Detect which cell encompasses the target text, then output its (X, Y) center coordinate. 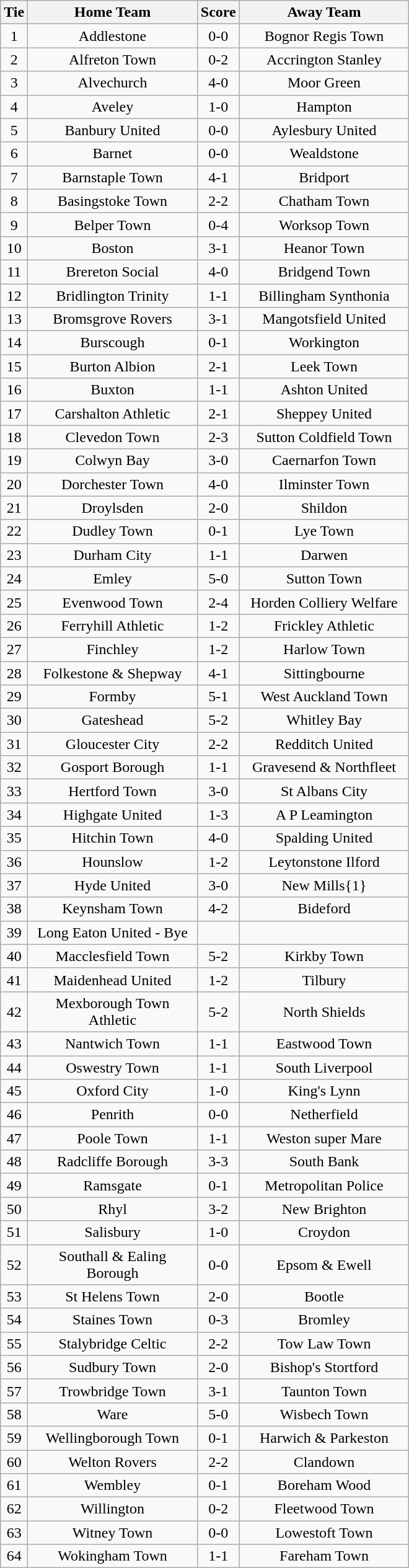
39 (14, 932)
56 (14, 1367)
55 (14, 1344)
35 (14, 838)
30 (14, 720)
Radcliffe Borough (113, 1162)
Durham City (113, 555)
New Mills{1} (324, 885)
Folkestone & Shepway (113, 673)
57 (14, 1391)
Droylsden (113, 508)
17 (14, 414)
Salisbury (113, 1233)
33 (14, 791)
Buxton (113, 390)
28 (14, 673)
Ilminster Town (324, 484)
Addlestone (113, 36)
25 (14, 602)
Away Team (324, 12)
Bootle (324, 1296)
Kirkby Town (324, 956)
Metropolitan Police (324, 1185)
Workington (324, 343)
Oxford City (113, 1091)
Dudley Town (113, 531)
Shildon (324, 508)
47 (14, 1138)
38 (14, 909)
31 (14, 744)
Epsom & Ewell (324, 1265)
Rhyl (113, 1209)
Leytonstone Ilford (324, 862)
40 (14, 956)
Clevedon Town (113, 437)
15 (14, 366)
Barnet (113, 154)
36 (14, 862)
29 (14, 697)
Sheppey United (324, 414)
Fleetwood Town (324, 1509)
3 (14, 83)
2 (14, 60)
23 (14, 555)
Poole Town (113, 1138)
Maidenhead United (113, 980)
59 (14, 1438)
Whitley Bay (324, 720)
New Brighton (324, 1209)
Harlow Town (324, 649)
64 (14, 1556)
51 (14, 1233)
Ramsgate (113, 1185)
9 (14, 224)
16 (14, 390)
Darwen (324, 555)
34 (14, 815)
44 (14, 1067)
Ware (113, 1414)
Wembley (113, 1486)
Emley (113, 578)
Hyde United (113, 885)
63 (14, 1533)
Chatham Town (324, 201)
Leek Town (324, 366)
4 (14, 107)
Wellingborough Town (113, 1438)
South Liverpool (324, 1067)
12 (14, 296)
Aveley (113, 107)
Finchley (113, 649)
Highgate United (113, 815)
Alvechurch (113, 83)
5-1 (218, 697)
Southall & Ealing Borough (113, 1265)
Lowestoft Town (324, 1533)
Sittingbourne (324, 673)
14 (14, 343)
27 (14, 649)
Lye Town (324, 531)
Banbury United (113, 130)
Colwyn Bay (113, 461)
Wisbech Town (324, 1414)
Basingstoke Town (113, 201)
Heanor Town (324, 248)
A P Leamington (324, 815)
3-3 (218, 1162)
Boston (113, 248)
Burscough (113, 343)
21 (14, 508)
Gloucester City (113, 744)
Netherfield (324, 1115)
Penrith (113, 1115)
10 (14, 248)
Mangotsfield United (324, 319)
Bishop's Stortford (324, 1367)
43 (14, 1043)
Burton Albion (113, 366)
Hertford Town (113, 791)
Bridgend Town (324, 272)
Gravesend & Northfleet (324, 768)
Billingham Synthonia (324, 296)
Boreham Wood (324, 1486)
42 (14, 1012)
26 (14, 626)
Hitchin Town (113, 838)
Carshalton Athletic (113, 414)
61 (14, 1486)
Oswestry Town (113, 1067)
49 (14, 1185)
0-4 (218, 224)
Tow Law Town (324, 1344)
Taunton Town (324, 1391)
Formby (113, 697)
20 (14, 484)
Tilbury (324, 980)
Frickley Athletic (324, 626)
13 (14, 319)
2-4 (218, 602)
Croydon (324, 1233)
62 (14, 1509)
24 (14, 578)
St Albans City (324, 791)
1 (14, 36)
Barnstaple Town (113, 177)
Harwich & Parkeston (324, 1438)
2-3 (218, 437)
60 (14, 1461)
4-2 (218, 909)
South Bank (324, 1162)
Bridlington Trinity (113, 296)
Spalding United (324, 838)
Aylesbury United (324, 130)
18 (14, 437)
Eastwood Town (324, 1043)
Weston super Mare (324, 1138)
Dorchester Town (113, 484)
Redditch United (324, 744)
Sutton Coldfield Town (324, 437)
Wealdstone (324, 154)
37 (14, 885)
5 (14, 130)
Macclesfield Town (113, 956)
7 (14, 177)
11 (14, 272)
Belper Town (113, 224)
Witney Town (113, 1533)
6 (14, 154)
Bideford (324, 909)
Sudbury Town (113, 1367)
Moor Green (324, 83)
Hounslow (113, 862)
Fareham Town (324, 1556)
Mexborough Town Athletic (113, 1012)
Caernarfon Town (324, 461)
58 (14, 1414)
0-3 (218, 1320)
32 (14, 768)
Wokingham Town (113, 1556)
Welton Rovers (113, 1461)
Trowbridge Town (113, 1391)
Bromley (324, 1320)
St Helens Town (113, 1296)
Accrington Stanley (324, 60)
46 (14, 1115)
Sutton Town (324, 578)
Bognor Regis Town (324, 36)
Gateshead (113, 720)
Stalybridge Celtic (113, 1344)
Staines Town (113, 1320)
West Auckland Town (324, 697)
Worksop Town (324, 224)
North Shields (324, 1012)
53 (14, 1296)
Willington (113, 1509)
50 (14, 1209)
Bromsgrove Rovers (113, 319)
8 (14, 201)
Horden Colliery Welfare (324, 602)
Clandown (324, 1461)
Score (218, 12)
Tie (14, 12)
54 (14, 1320)
Long Eaton United - Bye (113, 932)
Gosport Borough (113, 768)
Nantwich Town (113, 1043)
19 (14, 461)
45 (14, 1091)
Hampton (324, 107)
52 (14, 1265)
22 (14, 531)
Home Team (113, 12)
48 (14, 1162)
Bridport (324, 177)
Keynsham Town (113, 909)
41 (14, 980)
Ferryhill Athletic (113, 626)
Brereton Social (113, 272)
Alfreton Town (113, 60)
King's Lynn (324, 1091)
3-2 (218, 1209)
1-3 (218, 815)
Evenwood Town (113, 602)
Ashton United (324, 390)
